Return the [x, y] coordinate for the center point of the cell that contains the specified text.  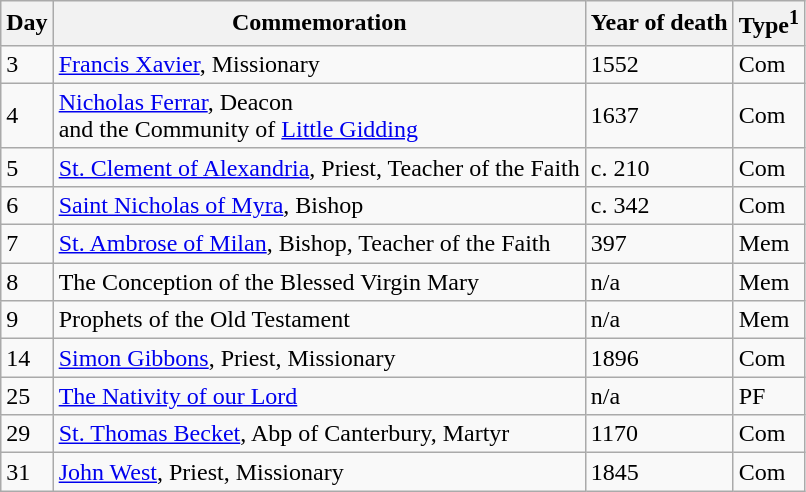
c. 342 [659, 205]
PF [768, 396]
25 [27, 396]
14 [27, 358]
Type1 [768, 24]
St. Clement of Alexandria, Priest, Teacher of the Faith [319, 167]
Simon Gibbons, Priest, Missionary [319, 358]
Francis Xavier, Missionary [319, 64]
St. Thomas Becket, Abp of Canterbury, Martyr [319, 434]
1170 [659, 434]
John West, Priest, Missionary [319, 472]
Nicholas Ferrar, Deacon and the Community of Little Gidding [319, 116]
4 [27, 116]
c. 210 [659, 167]
Year of death [659, 24]
1896 [659, 358]
The Conception of the Blessed Virgin Mary [319, 282]
3 [27, 64]
6 [27, 205]
St. Ambrose of Milan, Bishop, Teacher of the Faith [319, 244]
7 [27, 244]
397 [659, 244]
31 [27, 472]
Day [27, 24]
Prophets of the Old Testament [319, 320]
5 [27, 167]
8 [27, 282]
1845 [659, 472]
29 [27, 434]
9 [27, 320]
1552 [659, 64]
The Nativity of our Lord [319, 396]
1637 [659, 116]
Commemoration [319, 24]
Saint Nicholas of Myra, Bishop [319, 205]
